Identify which cell holds the provided text, then report its (X, Y) central coordinate. 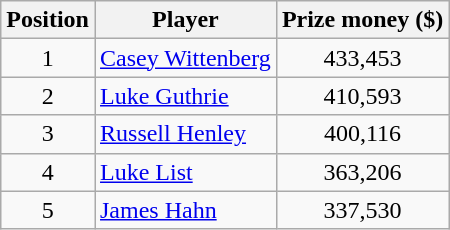
337,530 (362, 210)
410,593 (362, 96)
4 (48, 172)
Prize money ($) (362, 20)
Luke List (185, 172)
1 (48, 58)
Luke Guthrie (185, 96)
Casey Wittenberg (185, 58)
James Hahn (185, 210)
400,116 (362, 134)
2 (48, 96)
433,453 (362, 58)
363,206 (362, 172)
5 (48, 210)
Russell Henley (185, 134)
Player (185, 20)
3 (48, 134)
Position (48, 20)
